For the text-containing cell, return its midpoint in [x, y] coordinate format. 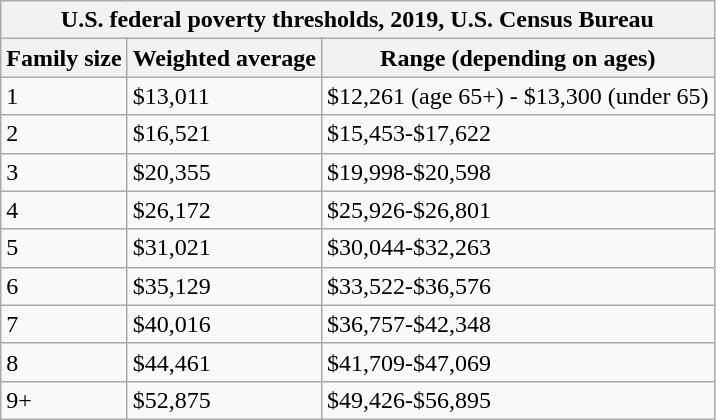
$44,461 [224, 362]
$30,044-$32,263 [518, 248]
U.S. federal poverty thresholds, 2019, U.S. Census Bureau [358, 20]
$19,998-$20,598 [518, 172]
$52,875 [224, 400]
1 [64, 96]
$26,172 [224, 210]
$36,757-$42,348 [518, 324]
$25,926-$26,801 [518, 210]
5 [64, 248]
8 [64, 362]
$12,261 (age 65+) - $13,300 (under 65) [518, 96]
$31,021 [224, 248]
3 [64, 172]
$40,016 [224, 324]
6 [64, 286]
Weighted average [224, 58]
$35,129 [224, 286]
$49,426-$56,895 [518, 400]
$13,011 [224, 96]
$20,355 [224, 172]
$41,709-$47,069 [518, 362]
9+ [64, 400]
Range (depending on ages) [518, 58]
Family size [64, 58]
2 [64, 134]
$15,453-$17,622 [518, 134]
$33,522-$36,576 [518, 286]
$16,521 [224, 134]
7 [64, 324]
4 [64, 210]
